Pinpoint the cell where the given text exists, returning its [x, y] midpoint coordinate. 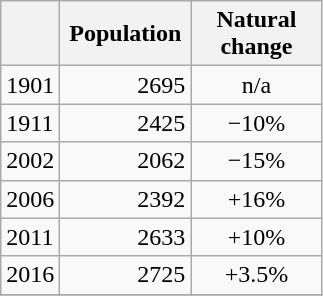
Population [126, 34]
2006 [30, 199]
1911 [30, 123]
2062 [126, 161]
Natural change [256, 34]
−15% [256, 161]
2011 [30, 237]
+16% [256, 199]
2633 [126, 237]
2392 [126, 199]
2725 [126, 275]
2002 [30, 161]
1901 [30, 85]
+3.5% [256, 275]
n/a [256, 85]
2425 [126, 123]
2695 [126, 85]
2016 [30, 275]
+10% [256, 237]
−10% [256, 123]
